For the text-containing cell, return its midpoint in [x, y] coordinate format. 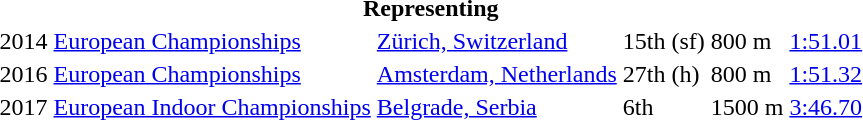
Amsterdam, Netherlands [496, 74]
15th (sf) [664, 41]
27th (h) [664, 74]
Zürich, Switzerland [496, 41]
